Identify which cell holds the provided text, then report its (X, Y) central coordinate. 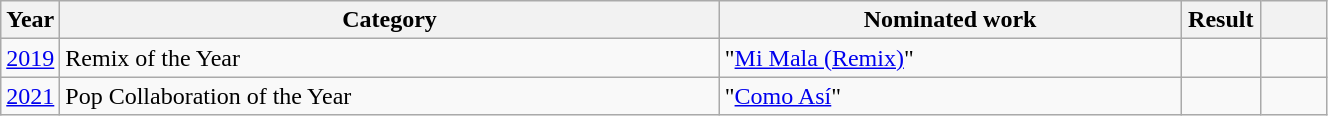
Category (390, 20)
Result (1221, 20)
Remix of the Year (390, 58)
Nominated work (950, 20)
2021 (30, 96)
2019 (30, 58)
"Mi Mala (Remix)" (950, 58)
Year (30, 20)
Pop Collaboration of the Year (390, 96)
"Como Así" (950, 96)
